Provide the (x, y) coordinate of the cell's center where the given text is located.  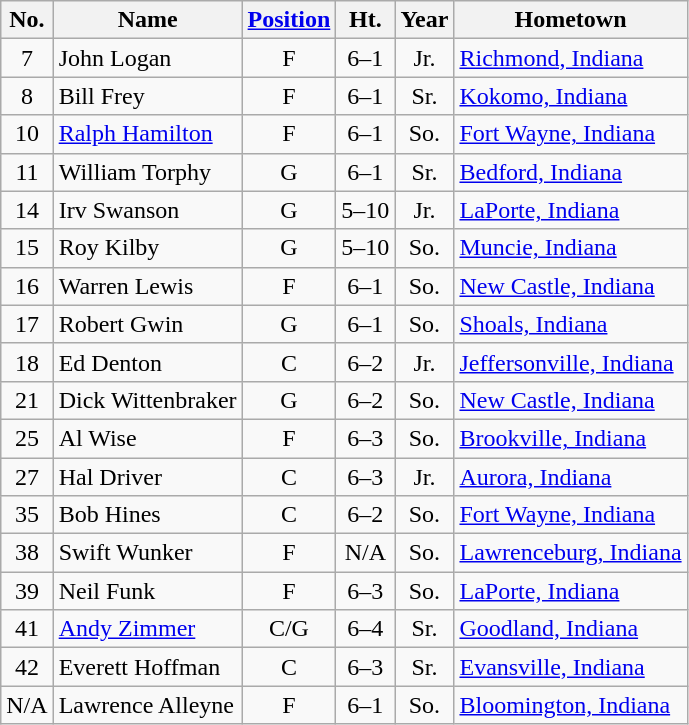
14 (27, 210)
Robert Gwin (148, 324)
Position (289, 20)
Hometown (570, 20)
Irv Swanson (148, 210)
Richmond, Indiana (570, 58)
17 (27, 324)
Neil Funk (148, 591)
10 (27, 134)
Bill Frey (148, 96)
Bedford, Indiana (570, 172)
41 (27, 629)
27 (27, 477)
Year (424, 20)
Swift Wunker (148, 553)
Evansville, Indiana (570, 667)
Kokomo, Indiana (570, 96)
Andy Zimmer (148, 629)
7 (27, 58)
8 (27, 96)
Bloomington, Indiana (570, 705)
Name (148, 20)
21 (27, 400)
C/G (289, 629)
Warren Lewis (148, 286)
42 (27, 667)
Aurora, Indiana (570, 477)
Roy Kilby (148, 248)
Hal Driver (148, 477)
William Torphy (148, 172)
39 (27, 591)
John Logan (148, 58)
Dick Wittenbraker (148, 400)
Bob Hines (148, 515)
15 (27, 248)
25 (27, 438)
Shoals, Indiana (570, 324)
35 (27, 515)
Ht. (366, 20)
11 (27, 172)
18 (27, 362)
16 (27, 286)
No. (27, 20)
Goodland, Indiana (570, 629)
Jeffersonville, Indiana (570, 362)
Ed Denton (148, 362)
Ralph Hamilton (148, 134)
Brookville, Indiana (570, 438)
6–4 (366, 629)
38 (27, 553)
Al Wise (148, 438)
Everett Hoffman (148, 667)
Lawrenceburg, Indiana (570, 553)
Muncie, Indiana (570, 248)
Lawrence Alleyne (148, 705)
